Extract the [X, Y] coordinate from the center of the cell holding the provided text.  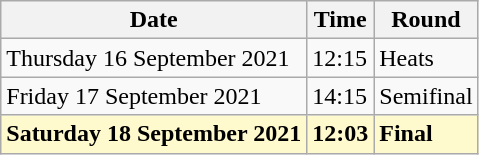
Time [340, 20]
Date [154, 20]
Friday 17 September 2021 [154, 96]
Saturday 18 September 2021 [154, 134]
14:15 [340, 96]
Heats [426, 58]
Final [426, 134]
12:03 [340, 134]
Semifinal [426, 96]
12:15 [340, 58]
Round [426, 20]
Thursday 16 September 2021 [154, 58]
